Pinpoint the cell where the given text exists, returning its [x, y] midpoint coordinate. 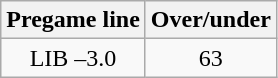
Over/under [210, 20]
LIB –3.0 [74, 58]
Pregame line [74, 20]
63 [210, 58]
